Detect which cell encompasses the target text, then output its (X, Y) center coordinate. 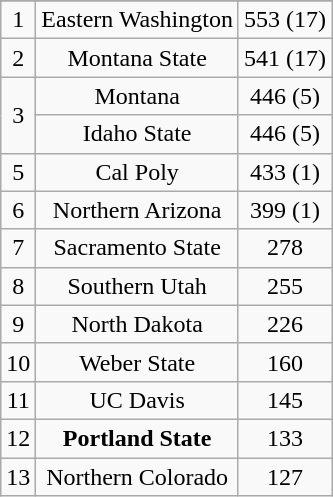
Montana (138, 96)
433 (1) (284, 172)
12 (18, 438)
9 (18, 324)
Weber State (138, 362)
Idaho State (138, 134)
399 (1) (284, 210)
255 (284, 286)
13 (18, 477)
226 (284, 324)
3 (18, 115)
Northern Arizona (138, 210)
Montana State (138, 58)
278 (284, 248)
North Dakota (138, 324)
6 (18, 210)
Northern Colorado (138, 477)
160 (284, 362)
Portland State (138, 438)
Cal Poly (138, 172)
UC Davis (138, 400)
5 (18, 172)
Sacramento State (138, 248)
553 (17) (284, 20)
7 (18, 248)
127 (284, 477)
2 (18, 58)
133 (284, 438)
Eastern Washington (138, 20)
541 (17) (284, 58)
Southern Utah (138, 286)
8 (18, 286)
11 (18, 400)
10 (18, 362)
1 (18, 20)
145 (284, 400)
